Provide the (x, y) coordinate of the cell's center where the given text is located.  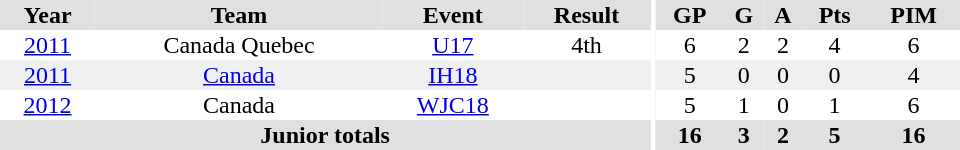
4th (586, 45)
Canada Quebec (239, 45)
U17 (453, 45)
Junior totals (325, 135)
Result (586, 15)
Team (239, 15)
Event (453, 15)
G (744, 15)
Year (48, 15)
Pts (834, 15)
A (783, 15)
2012 (48, 105)
WJC18 (453, 105)
PIM (914, 15)
IH18 (453, 75)
3 (744, 135)
GP (690, 15)
